Extract the (X, Y) coordinate from the center of the cell holding the provided text.  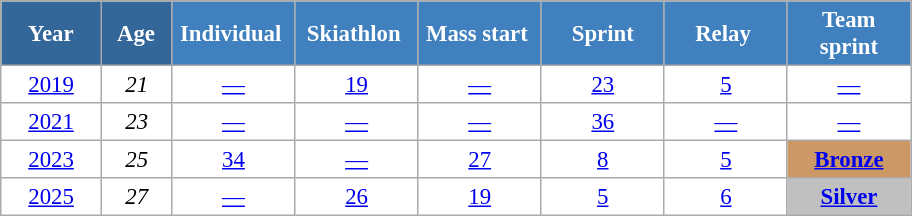
2025 (52, 197)
21 (136, 85)
Year (52, 34)
Individual (234, 34)
8 (602, 160)
Sprint (602, 34)
Bronze (848, 160)
Skiathlon (356, 34)
Age (136, 34)
Mass start (480, 34)
36 (602, 122)
2021 (52, 122)
Silver (848, 197)
Team sprint (848, 34)
2019 (52, 85)
25 (136, 160)
Relay (726, 34)
2023 (52, 160)
6 (726, 197)
26 (356, 197)
34 (234, 160)
